Return [x, y] of the center of cell containing provided text 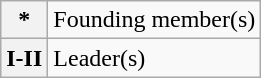
Founding member(s) [154, 20]
I-II [24, 58]
Leader(s) [154, 58]
* [24, 20]
